Provide the [X, Y] coordinate of the cell's center where the given text is located.  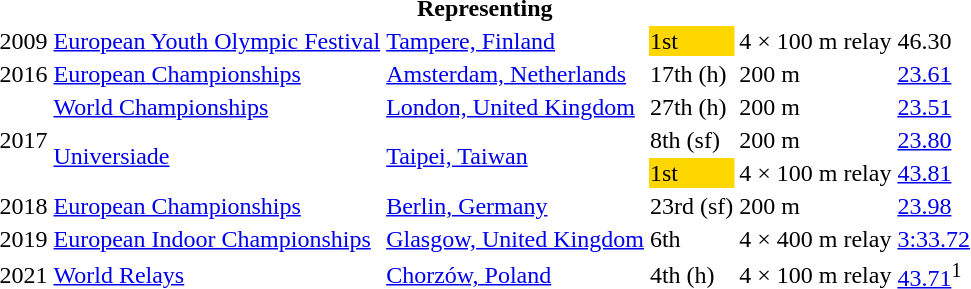
23rd (sf) [691, 206]
Tampere, Finland [516, 41]
27th (h) [691, 107]
4 × 400 m relay [816, 239]
Glasgow, United Kingdom [516, 239]
6th [691, 239]
8th (sf) [691, 140]
World Championships [217, 107]
European Youth Olympic Festival [217, 41]
Amsterdam, Netherlands [516, 74]
Berlin, Germany [516, 206]
Universiade [217, 156]
London, United Kingdom [516, 107]
European Indoor Championships [217, 239]
Taipei, Taiwan [516, 156]
17th (h) [691, 74]
